Find where the given text appears and provide that cell's center as (x, y) coordinate. 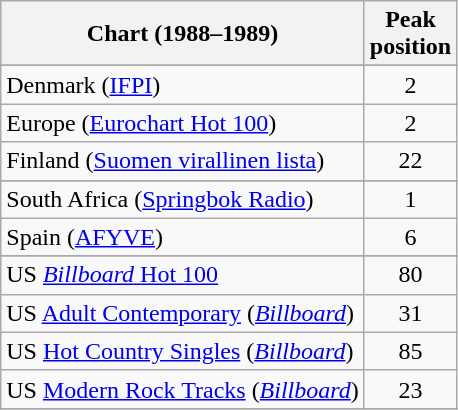
US Adult Contemporary (Billboard) (183, 313)
31 (410, 313)
US Modern Rock Tracks (Billboard) (183, 389)
Spain (AFYVE) (183, 237)
South Africa (Springbok Radio) (183, 199)
Denmark (IFPI) (183, 85)
6 (410, 237)
22 (410, 161)
80 (410, 275)
85 (410, 351)
Finland (Suomen virallinen lista) (183, 161)
23 (410, 389)
US Billboard Hot 100 (183, 275)
1 (410, 199)
Peakposition (410, 34)
Chart (1988–1989) (183, 34)
Europe (Eurochart Hot 100) (183, 123)
US Hot Country Singles (Billboard) (183, 351)
